Identify which cell holds the provided text, then report its [X, Y] central coordinate. 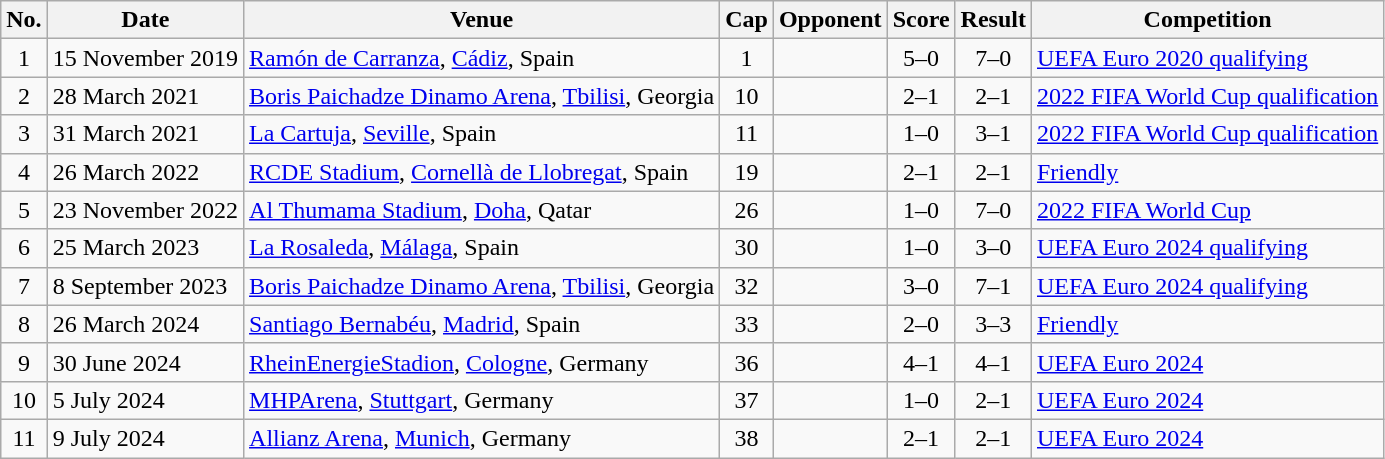
31 March 2021 [145, 134]
6 [24, 248]
37 [747, 400]
26 March 2022 [145, 172]
RheinEnergieStadion, Cologne, Germany [482, 362]
38 [747, 438]
5–0 [921, 58]
30 [747, 248]
26 March 2024 [145, 324]
28 March 2021 [145, 96]
15 November 2019 [145, 58]
25 March 2023 [145, 248]
La Cartuja, Seville, Spain [482, 134]
No. [24, 20]
36 [747, 362]
32 [747, 286]
5 July 2024 [145, 400]
30 June 2024 [145, 362]
Opponent [830, 20]
Venue [482, 20]
Competition [1207, 20]
19 [747, 172]
Ramón de Carranza, Cádiz, Spain [482, 58]
9 July 2024 [145, 438]
23 November 2022 [145, 210]
2–0 [921, 324]
33 [747, 324]
3 [24, 134]
Allianz Arena, Munich, Germany [482, 438]
4 [24, 172]
8 September 2023 [145, 286]
Al Thumama Stadium, Doha, Qatar [482, 210]
Santiago Bernabéu, Madrid, Spain [482, 324]
3–1 [993, 134]
Result [993, 20]
UEFA Euro 2020 qualifying [1207, 58]
9 [24, 362]
5 [24, 210]
2 [24, 96]
8 [24, 324]
MHPArena, Stuttgart, Germany [482, 400]
7–1 [993, 286]
2022 FIFA World Cup [1207, 210]
La Rosaleda, Málaga, Spain [482, 248]
RCDE Stadium, Cornellà de Llobregat, Spain [482, 172]
26 [747, 210]
3–3 [993, 324]
Score [921, 20]
7 [24, 286]
Date [145, 20]
Cap [747, 20]
